Detect which cell encompasses the target text, then output its [x, y] center coordinate. 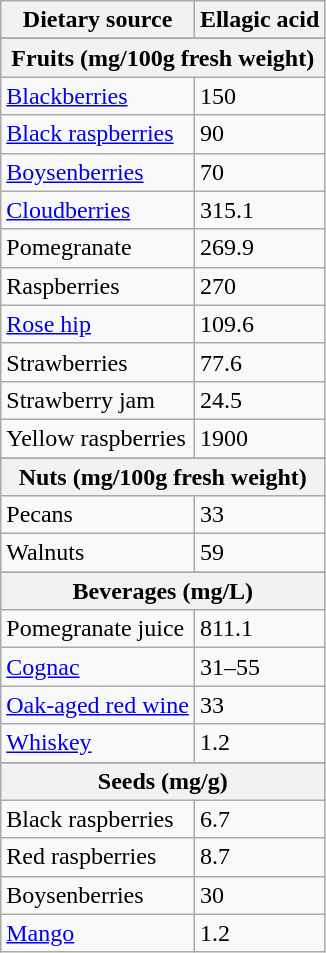
Strawberry jam [98, 400]
Beverages (mg/L) [163, 591]
Strawberries [98, 362]
70 [259, 172]
Ellagic acid [259, 20]
Mango [98, 933]
269.9 [259, 248]
Cognac [98, 667]
Nuts (mg/100g fresh weight) [163, 477]
Yellow raspberries [98, 438]
Red raspberries [98, 857]
Pecans [98, 515]
Blackberries [98, 96]
8.7 [259, 857]
Rose hip [98, 324]
Fruits (mg/100g fresh weight) [163, 58]
90 [259, 134]
6.7 [259, 819]
Seeds (mg/g) [163, 781]
30 [259, 895]
Pomegranate [98, 248]
Pomegranate juice [98, 629]
1900 [259, 438]
24.5 [259, 400]
Raspberries [98, 286]
Whiskey [98, 743]
109.6 [259, 324]
31–55 [259, 667]
Walnuts [98, 553]
Cloudberries [98, 210]
59 [259, 553]
150 [259, 96]
77.6 [259, 362]
Dietary source [98, 20]
Oak-aged red wine [98, 705]
315.1 [259, 210]
270 [259, 286]
811.1 [259, 629]
